Detect which cell encompasses the target text, then output its (x, y) center coordinate. 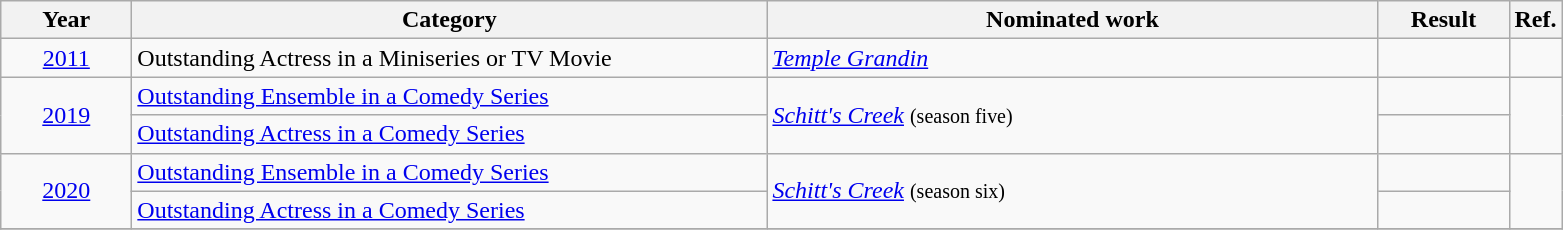
2019 (66, 115)
Outstanding Actress in a Miniseries or TV Movie (450, 58)
2020 (66, 191)
Ref. (1536, 20)
Category (450, 20)
Result (1444, 20)
Year (66, 20)
Schitt's Creek (season six) (1072, 191)
2011 (66, 58)
Nominated work (1072, 20)
Temple Grandin (1072, 58)
Schitt's Creek (season five) (1072, 115)
